Provide the [x, y] coordinate of the cell's center where the given text is located.  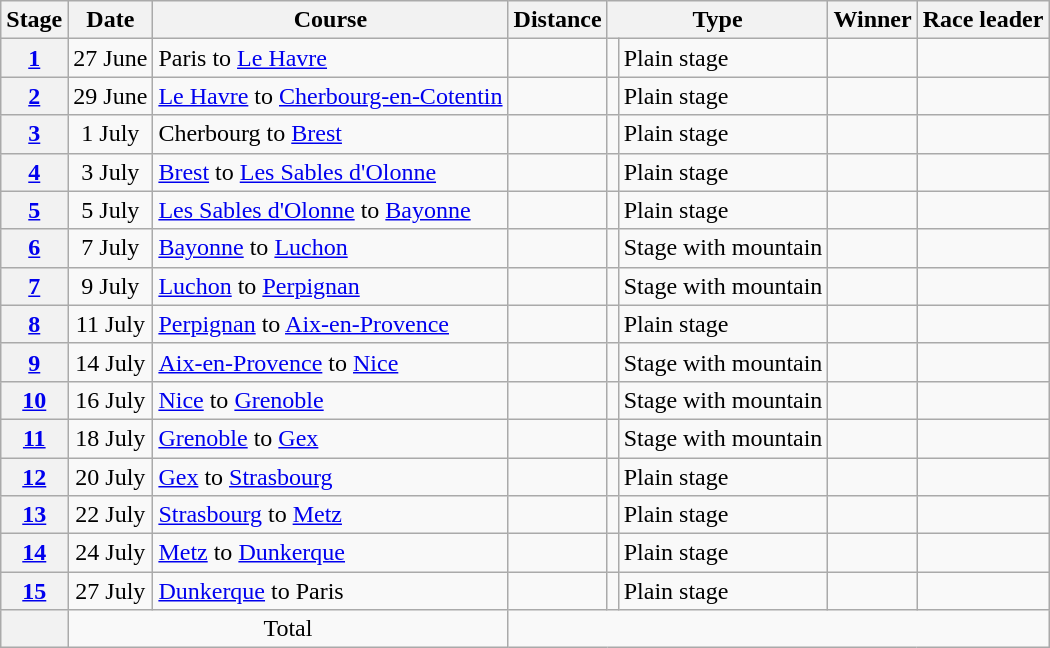
5 July [110, 210]
18 July [110, 438]
Le Havre to Cherbourg-en-Cotentin [330, 96]
Race leader [983, 20]
Paris to Le Havre [330, 58]
Gex to Strasbourg [330, 477]
Aix-en-Provence to Nice [330, 362]
8 [34, 324]
Distance [558, 20]
20 July [110, 477]
9 [34, 362]
Grenoble to Gex [330, 438]
12 [34, 477]
6 [34, 248]
3 [34, 134]
22 July [110, 515]
11 July [110, 324]
5 [34, 210]
1 [34, 58]
Total [288, 629]
4 [34, 172]
27 June [110, 58]
7 July [110, 248]
3 July [110, 172]
15 [34, 591]
27 July [110, 591]
11 [34, 438]
16 July [110, 400]
Les Sables d'Olonne to Bayonne [330, 210]
1 July [110, 134]
Nice to Grenoble [330, 400]
Metz to Dunkerque [330, 553]
Date [110, 20]
24 July [110, 553]
14 July [110, 362]
29 June [110, 96]
10 [34, 400]
13 [34, 515]
Type [718, 20]
14 [34, 553]
9 July [110, 286]
Bayonne to Luchon [330, 248]
Course [330, 20]
7 [34, 286]
Brest to Les Sables d'Olonne [330, 172]
Strasbourg to Metz [330, 515]
Winner [872, 20]
Dunkerque to Paris [330, 591]
Cherbourg to Brest [330, 134]
2 [34, 96]
Luchon to Perpignan [330, 286]
Stage [34, 20]
Perpignan to Aix-en-Provence [330, 324]
